Extract the [x, y] coordinate from the center of the cell holding the provided text.  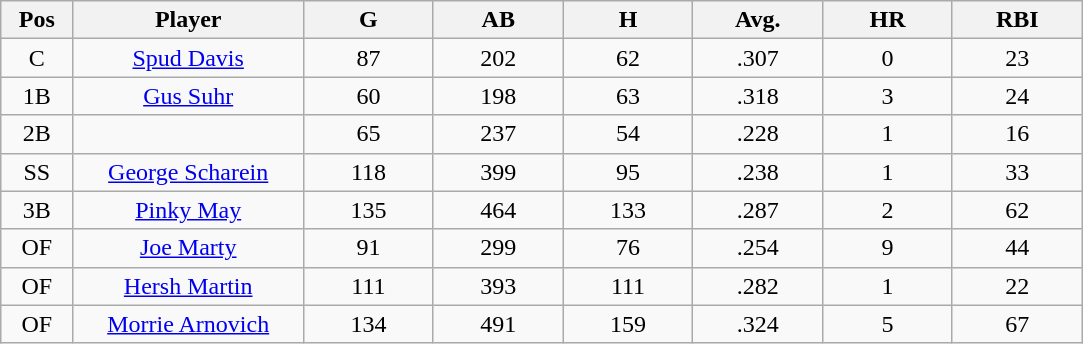
.287 [758, 210]
198 [498, 96]
393 [498, 286]
24 [1017, 96]
118 [369, 172]
HR [888, 20]
33 [1017, 172]
63 [628, 96]
.307 [758, 58]
23 [1017, 58]
133 [628, 210]
95 [628, 172]
AB [498, 20]
.238 [758, 172]
C [37, 58]
54 [628, 134]
87 [369, 58]
67 [1017, 324]
RBI [1017, 20]
299 [498, 248]
22 [1017, 286]
Spud Davis [188, 58]
464 [498, 210]
Hersh Martin [188, 286]
237 [498, 134]
202 [498, 58]
60 [369, 96]
SS [37, 172]
1B [37, 96]
399 [498, 172]
Pos [37, 20]
Joe Marty [188, 248]
9 [888, 248]
16 [1017, 134]
.324 [758, 324]
134 [369, 324]
2 [888, 210]
Player [188, 20]
5 [888, 324]
Gus Suhr [188, 96]
65 [369, 134]
G [369, 20]
.228 [758, 134]
.254 [758, 248]
159 [628, 324]
Pinky May [188, 210]
3 [888, 96]
76 [628, 248]
91 [369, 248]
H [628, 20]
0 [888, 58]
Morrie Arnovich [188, 324]
44 [1017, 248]
.318 [758, 96]
Avg. [758, 20]
George Scharein [188, 172]
3B [37, 210]
2B [37, 134]
491 [498, 324]
.282 [758, 286]
135 [369, 210]
